Return (X, Y) of the center of cell containing provided text 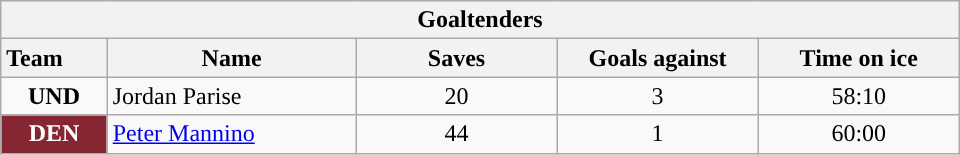
Goals against (658, 58)
DEN (54, 134)
Time on ice (858, 58)
1 (658, 134)
UND (54, 96)
20 (456, 96)
Peter Mannino (232, 134)
3 (658, 96)
58:10 (858, 96)
60:00 (858, 134)
Jordan Parise (232, 96)
Team (54, 58)
Goaltenders (480, 20)
Name (232, 58)
44 (456, 134)
Saves (456, 58)
